Return the [X, Y] coordinate for the center point of the cell that contains the specified text.  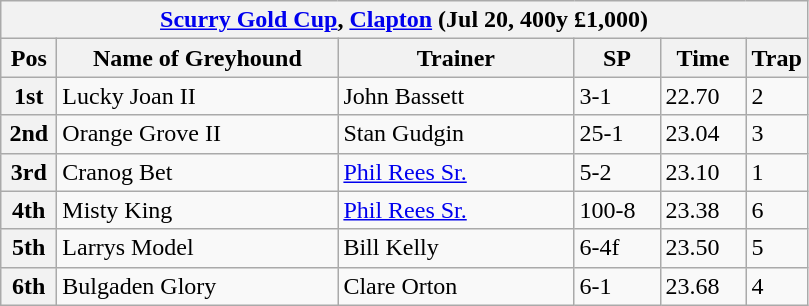
3-1 [617, 96]
1st [29, 96]
2nd [29, 134]
SP [617, 58]
100-8 [617, 210]
Scurry Gold Cup, Clapton (Jul 20, 400y £1,000) [404, 20]
Lucky Joan II [198, 96]
4th [29, 210]
2 [776, 96]
John Bassett [456, 96]
6 [776, 210]
Larrys Model [198, 248]
5-2 [617, 172]
6th [29, 286]
Orange Grove II [198, 134]
Trap [776, 58]
Clare Orton [456, 286]
22.70 [703, 96]
Trainer [456, 58]
Cranog Bet [198, 172]
23.10 [703, 172]
Name of Greyhound [198, 58]
Time [703, 58]
5th [29, 248]
23.68 [703, 286]
Misty King [198, 210]
5 [776, 248]
4 [776, 286]
Pos [29, 58]
3rd [29, 172]
25-1 [617, 134]
1 [776, 172]
23.04 [703, 134]
3 [776, 134]
Bill Kelly [456, 248]
6-1 [617, 286]
Bulgaden Glory [198, 286]
6-4f [617, 248]
23.38 [703, 210]
Stan Gudgin [456, 134]
23.50 [703, 248]
